Extract the (x, y) coordinate from the center of the cell holding the provided text.  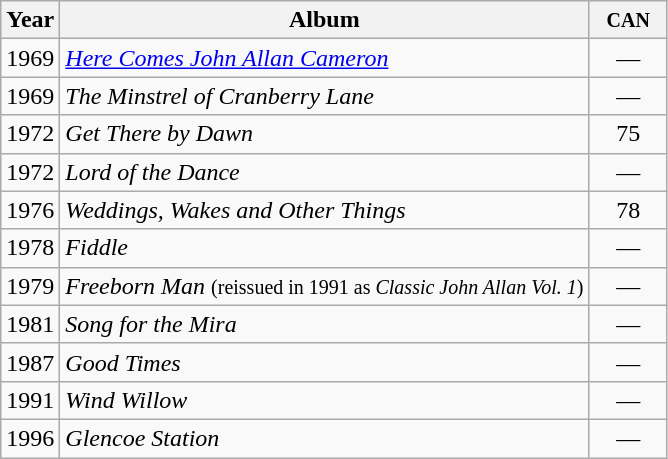
75 (628, 134)
CAN (628, 20)
Song for the Mira (324, 324)
Lord of the Dance (324, 172)
78 (628, 210)
Year (30, 20)
1981 (30, 324)
Get There by Dawn (324, 134)
Weddings, Wakes and Other Things (324, 210)
1979 (30, 286)
Glencoe Station (324, 438)
Here Comes John Allan Cameron (324, 58)
Wind Willow (324, 400)
Freeborn Man (reissued in 1991 as Classic John Allan Vol. 1) (324, 286)
The Minstrel of Cranberry Lane (324, 96)
1976 (30, 210)
1991 (30, 400)
Good Times (324, 362)
1978 (30, 248)
Album (324, 20)
Fiddle (324, 248)
1987 (30, 362)
1996 (30, 438)
